Return the (x, y) coordinate for the center point of the cell that contains the specified text.  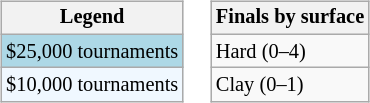
Finals by surface (290, 18)
Clay (0–1) (290, 85)
Legend (92, 18)
$10,000 tournaments (92, 85)
Hard (0–4) (290, 51)
$25,000 tournaments (92, 51)
